For the text-containing cell, return its midpoint in [X, Y] coordinate format. 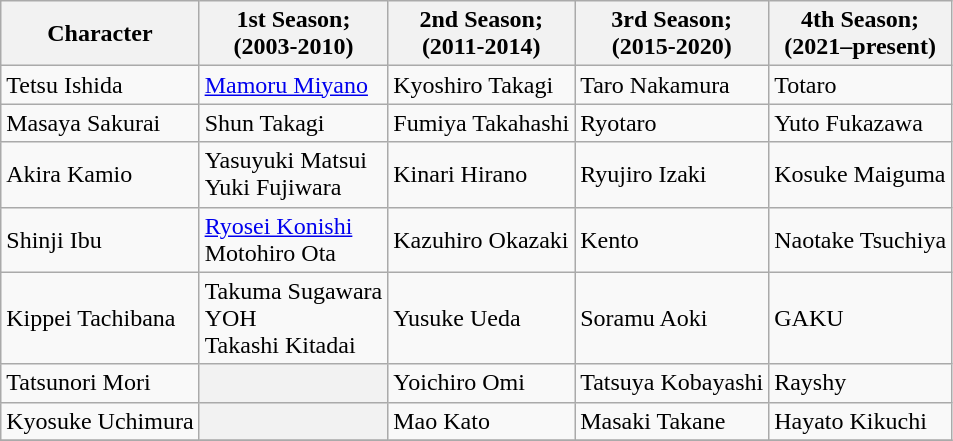
Kinari Hirano [482, 174]
Character [100, 34]
Totaro [860, 85]
3rd Season;(2015-2020) [672, 34]
Fumiya Takahashi [482, 123]
Mao Kato [482, 421]
Soramu Aoki [672, 318]
Masaki Takane [672, 421]
Yusuke Ueda [482, 318]
Naotake Tsuchiya [860, 240]
GAKU [860, 318]
Akira Kamio [100, 174]
Yuto Fukazawa [860, 123]
Hayato Kikuchi [860, 421]
Shinji Ibu [100, 240]
Kosuke Maiguma [860, 174]
Masaya Sakurai [100, 123]
Shun Takagi [294, 123]
Tatsunori Mori [100, 383]
Kazuhiro Okazaki [482, 240]
1st Season;(2003-2010) [294, 34]
Kippei Tachibana [100, 318]
Kento [672, 240]
2nd Season;(2011-2014) [482, 34]
Mamoru Miyano [294, 85]
Kyosuke Uchimura [100, 421]
Takuma SugawaraYOHTakashi Kitadai [294, 318]
Ryotaro [672, 123]
Kyoshiro Takagi [482, 85]
Ryujiro Izaki [672, 174]
4th Season;(2021–present) [860, 34]
Tatsuya Kobayashi [672, 383]
Tetsu Ishida [100, 85]
Taro Nakamura [672, 85]
Ryosei KonishiMotohiro Ota [294, 240]
Rayshy [860, 383]
Yoichiro Omi [482, 383]
Yasuyuki MatsuiYuki Fujiwara [294, 174]
